Find where the given text appears and provide that cell's center as (x, y) coordinate. 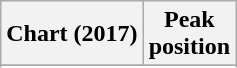
Peakposition (189, 34)
Chart (2017) (72, 34)
